Extract the [X, Y] coordinate from the center of the cell holding the provided text.  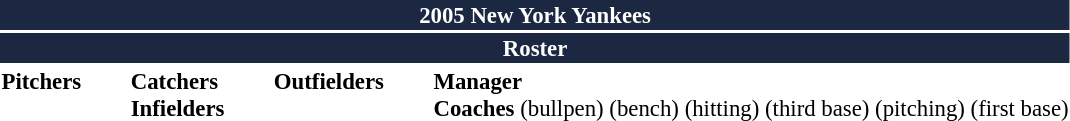
2005 New York Yankees [535, 15]
Roster [535, 48]
